Return the [X, Y] coordinate for the center point of the cell that contains the specified text.  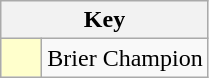
Brier Champion [125, 58]
Key [104, 20]
